Output the (x, y) coordinate of the center of the cell containing the given text.  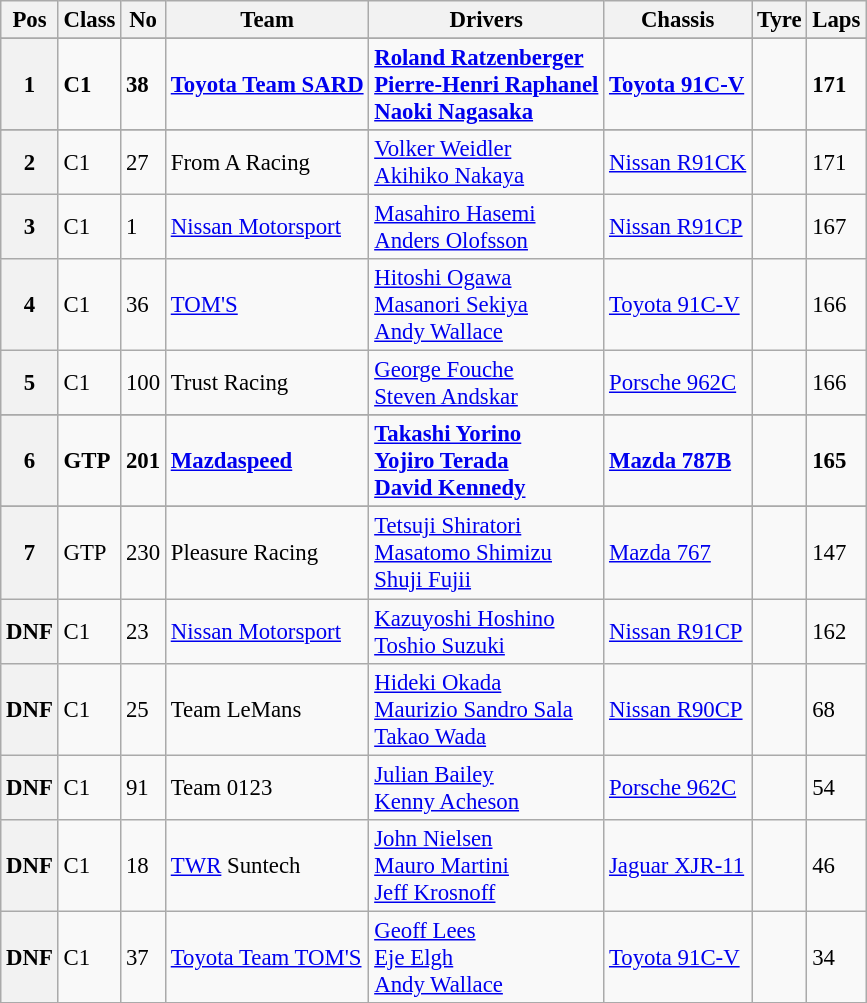
6 (30, 462)
38 (144, 85)
25 (144, 709)
Volker Weidler Akihiko Nakaya (486, 162)
162 (836, 632)
Pos (30, 20)
Toyota Team TOM'S (266, 957)
Laps (836, 20)
Team LeMans (266, 709)
No (144, 20)
2 (30, 162)
91 (144, 788)
Pleasure Racing (266, 553)
23 (144, 632)
165 (836, 462)
Mazdaspeed (266, 462)
167 (836, 228)
Nissan R90CP (678, 709)
37 (144, 957)
147 (836, 553)
Team 0123 (266, 788)
100 (144, 384)
TWR Suntech (266, 865)
54 (836, 788)
230 (144, 553)
Roland Ratzenberger Pierre-Henri Raphanel Naoki Nagasaka (486, 85)
Hitoshi Ogawa Masanori Sekiya Andy Wallace (486, 305)
Chassis (678, 20)
George Fouche Steven Andskar (486, 384)
TOM'S (266, 305)
Trust Racing (266, 384)
Hideki Okada Maurizio Sandro Sala Takao Wada (486, 709)
Drivers (486, 20)
Masahiro Hasemi Anders Olofsson (486, 228)
Nissan R91CK (678, 162)
27 (144, 162)
18 (144, 865)
Jaguar XJR-11 (678, 865)
Kazuyoshi Hoshino Toshio Suzuki (486, 632)
Class (90, 20)
Geoff Lees Eje Elgh Andy Wallace (486, 957)
5 (30, 384)
Team (266, 20)
36 (144, 305)
Tyre (780, 20)
Julian Bailey Kenny Acheson (486, 788)
46 (836, 865)
34 (836, 957)
Takashi Yorino Yojiro Terada David Kennedy (486, 462)
4 (30, 305)
From A Racing (266, 162)
John Nielsen Mauro Martini Jeff Krosnoff (486, 865)
Toyota Team SARD (266, 85)
68 (836, 709)
Tetsuji Shiratori Masatomo Shimizu Shuji Fujii (486, 553)
Mazda 767 (678, 553)
Mazda 787B (678, 462)
201 (144, 462)
3 (30, 228)
7 (30, 553)
